Pinpoint the cell where the given text exists, returning its (x, y) midpoint coordinate. 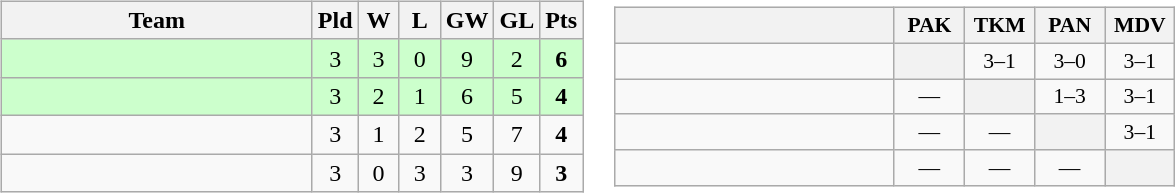
1–3 (1070, 97)
PAK (929, 25)
GW (467, 20)
MDV (1140, 25)
GL (517, 20)
Pts (562, 20)
Pld (335, 20)
W (378, 20)
7 (517, 134)
3–0 (1070, 61)
L (420, 20)
PAN (1070, 25)
Team (156, 20)
TKM (999, 25)
